Determine the (X, Y) coordinate at the center of the cell enclosing the given text.  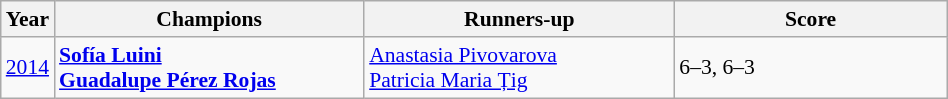
Sofía Luini Guadalupe Pérez Rojas (209, 68)
Year (28, 19)
Anastasia Pivovarova Patricia Maria Țig (519, 68)
Score (810, 19)
Runners-up (519, 19)
6–3, 6–3 (810, 68)
2014 (28, 68)
Champions (209, 19)
